Determine the (x, y) coordinate at the center of the cell enclosing the given text.  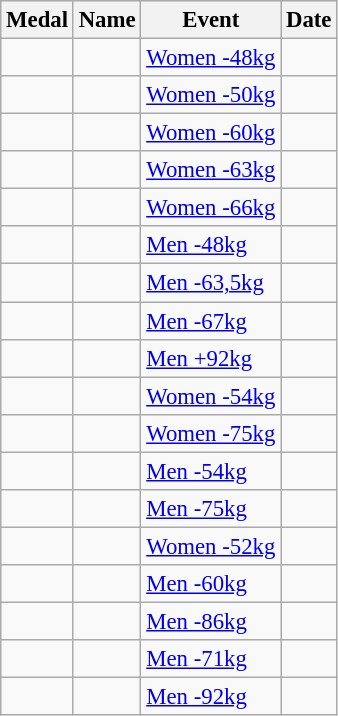
Women -50kg (211, 95)
Name (107, 20)
Men -86kg (211, 621)
Men +92kg (211, 358)
Women -66kg (211, 208)
Men -54kg (211, 471)
Men -67kg (211, 321)
Event (211, 20)
Women -48kg (211, 58)
Men -60kg (211, 584)
Women -60kg (211, 133)
Women -54kg (211, 396)
Men -63,5kg (211, 283)
Men -75kg (211, 509)
Women -63kg (211, 170)
Men -48kg (211, 245)
Women -52kg (211, 546)
Women -75kg (211, 433)
Men -71kg (211, 659)
Men -92kg (211, 697)
Date (309, 20)
Medal (38, 20)
